For the text-containing cell, return its midpoint in [X, Y] coordinate format. 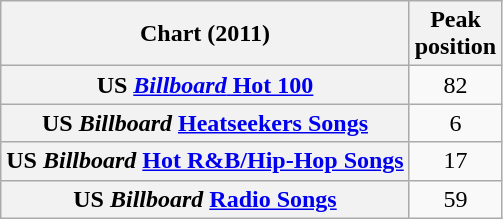
US Billboard Heatseekers Songs [205, 123]
17 [455, 161]
82 [455, 85]
US Billboard Hot 100 [205, 85]
Peakposition [455, 34]
6 [455, 123]
Chart (2011) [205, 34]
US Billboard Radio Songs [205, 199]
US Billboard Hot R&B/Hip-Hop Songs [205, 161]
59 [455, 199]
